Provide the [x, y] coordinate of the cell's center where the given text is located.  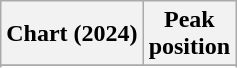
Peakposition [189, 34]
Chart (2024) [72, 34]
